For the text-containing cell, return its midpoint in [x, y] coordinate format. 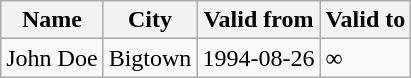
Name [52, 20]
John Doe [52, 58]
1994-08-26 [258, 58]
Bigtown [150, 58]
Valid to [366, 20]
∞ [366, 58]
City [150, 20]
Valid from [258, 20]
